Search for the cell housing the specified text and yield its [X, Y] center coordinate. 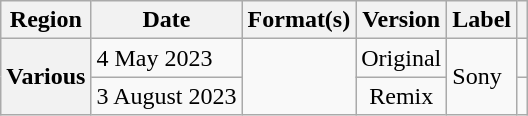
Format(s) [299, 20]
4 May 2023 [166, 58]
Date [166, 20]
Version [402, 20]
Label [482, 20]
Sony [482, 77]
3 August 2023 [166, 96]
Various [46, 77]
Region [46, 20]
Remix [402, 96]
Original [402, 58]
